Provide the (X, Y) coordinate of the cell's center where the given text is located.  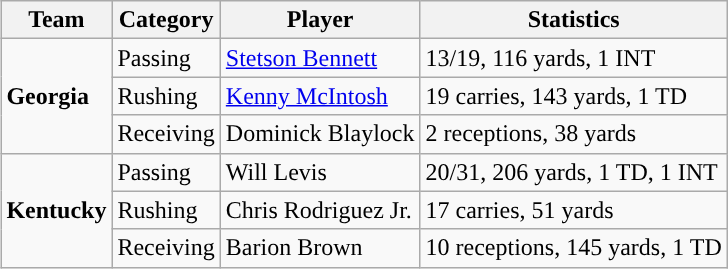
Kentucky (56, 210)
Dominick Blaylock (320, 134)
2 receptions, 38 yards (574, 134)
Kenny McIntosh (320, 96)
17 carries, 51 yards (574, 210)
Georgia (56, 96)
Chris Rodriguez Jr. (320, 210)
Stetson Bennett (320, 58)
Statistics (574, 20)
20/31, 206 yards, 1 TD, 1 INT (574, 172)
13/19, 116 yards, 1 INT (574, 58)
19 carries, 143 yards, 1 TD (574, 96)
Will Levis (320, 172)
10 receptions, 145 yards, 1 TD (574, 248)
Category (166, 20)
Player (320, 20)
Team (56, 20)
Barion Brown (320, 248)
